Determine the [x, y] coordinate at the center of the cell enclosing the given text.  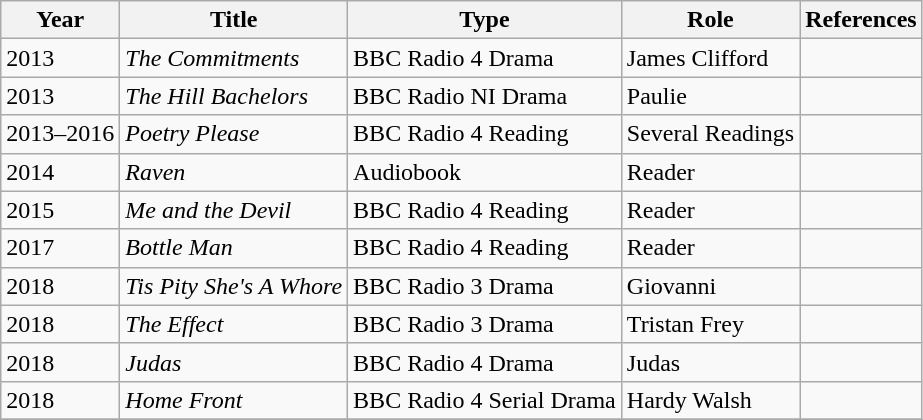
Title [234, 20]
Giovanni [710, 286]
Bottle Man [234, 248]
Tristan Frey [710, 324]
Year [60, 20]
Audiobook [485, 172]
Role [710, 20]
Home Front [234, 400]
References [862, 20]
The Effect [234, 324]
Poetry Please [234, 134]
BBC Radio 4 Serial Drama [485, 400]
Hardy Walsh [710, 400]
Several Readings [710, 134]
Me and the Devil [234, 210]
BBC Radio NI Drama [485, 96]
Type [485, 20]
The Hill Bachelors [234, 96]
Paulie [710, 96]
The Commitments [234, 58]
Raven [234, 172]
Tis Pity She's A Whore [234, 286]
2013–2016 [60, 134]
James Clifford [710, 58]
2015 [60, 210]
2014 [60, 172]
2017 [60, 248]
